Return (X, Y) of the center of cell containing provided text 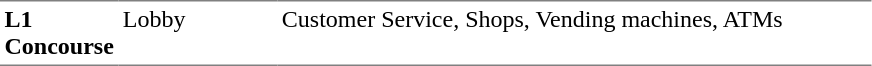
L1Concourse (59, 33)
Customer Service, Shops, Vending machines, ATMs (574, 33)
Lobby (198, 33)
